From the cell containing the given text, extract its center point as (X, Y) coordinate. 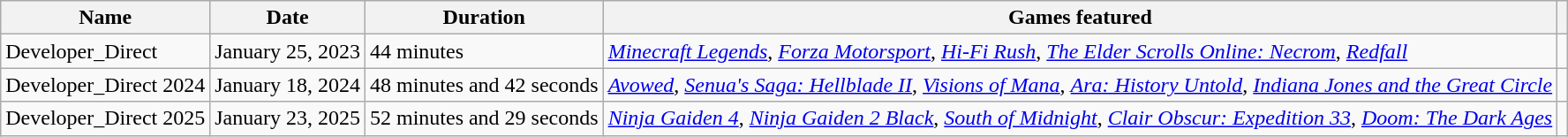
Minecraft Legends, Forza Motorsport, Hi-Fi Rush, The Elder Scrolls Online: Necrom, Redfall (1081, 51)
44 minutes (484, 51)
Avowed, Senua's Saga: Hellblade II, Visions of Mana, Ara: History Untold, Indiana Jones and the Great Circle (1081, 85)
48 minutes and 42 seconds (484, 85)
January 25, 2023 (288, 51)
Developer_Direct 2024 (106, 85)
Developer_Direct 2025 (106, 118)
Duration (484, 18)
Date (288, 18)
January 23, 2025 (288, 118)
January 18, 2024 (288, 85)
52 minutes and 29 seconds (484, 118)
Games featured (1081, 18)
Name (106, 18)
Developer_Direct (106, 51)
Ninja Gaiden 4, Ninja Gaiden 2 Black, South of Midnight, Clair Obscur: Expedition 33, Doom: The Dark Ages (1081, 118)
